Return (x, y) of the center of cell containing provided text 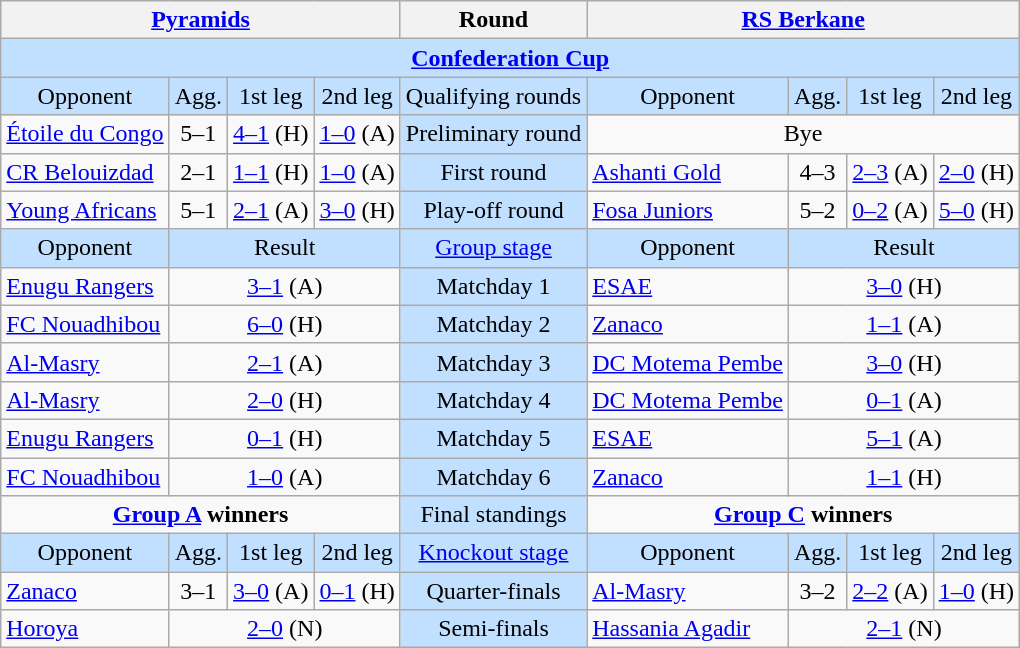
4–1 (H) (271, 134)
Horoya (85, 629)
Confederation Cup (510, 58)
Étoile du Congo (85, 134)
Play-off round (493, 210)
CR Belouizdad (85, 172)
Fosa Juniors (688, 210)
First round (493, 172)
Final standings (493, 515)
Group C winners (804, 515)
Preliminary round (493, 134)
1–0 (H) (976, 591)
Matchday 3 (493, 362)
3–1 (198, 591)
6–0 (H) (284, 324)
5–2 (817, 210)
2–3 (A) (890, 172)
3–1 (A) (284, 286)
Ashanti Gold (688, 172)
2–1 (N) (904, 629)
3–0 (A) (271, 591)
Knockout stage (493, 553)
2–2 (A) (890, 591)
Group stage (493, 248)
0–1 (A) (904, 400)
Group A winners (201, 515)
Matchday 5 (493, 438)
5–1 (A) (904, 438)
Quarter-finals (493, 591)
1–1 (A) (904, 324)
4–3 (817, 172)
3–2 (817, 591)
Bye (804, 134)
Matchday 4 (493, 400)
Qualifying rounds (493, 96)
Young Africans (85, 210)
0–2 (A) (890, 210)
2–1 (198, 172)
RS Berkane (804, 20)
Round (493, 20)
2–0 (N) (284, 629)
Pyramids (201, 20)
Matchday 6 (493, 477)
5–0 (H) (976, 210)
Hassania Agadir (688, 629)
Matchday 2 (493, 324)
Matchday 1 (493, 286)
Semi-finals (493, 629)
